Determine the [x, y] coordinate at the center of the cell enclosing the given text.  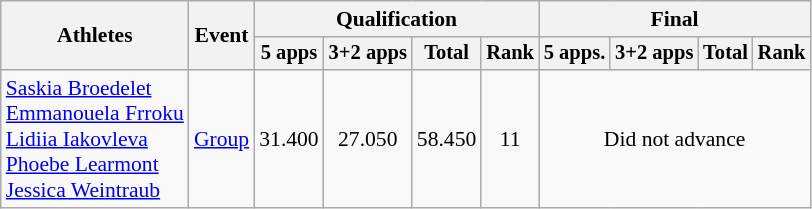
Qualification [396, 19]
Event [222, 36]
5 apps [288, 54]
Saskia BroedeletEmmanouela FrrokuLidiia IakovlevaPhoebe LearmontJessica Weintraub [95, 139]
Final [674, 19]
58.450 [446, 139]
Group [222, 139]
27.050 [368, 139]
5 apps. [574, 54]
11 [510, 139]
Did not advance [674, 139]
31.400 [288, 139]
Athletes [95, 36]
